Pinpoint the cell where the given text exists, returning its [X, Y] midpoint coordinate. 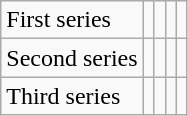
Second series [72, 58]
Third series [72, 96]
First series [72, 20]
